From the cell containing the given text, extract its center point as [X, Y] coordinate. 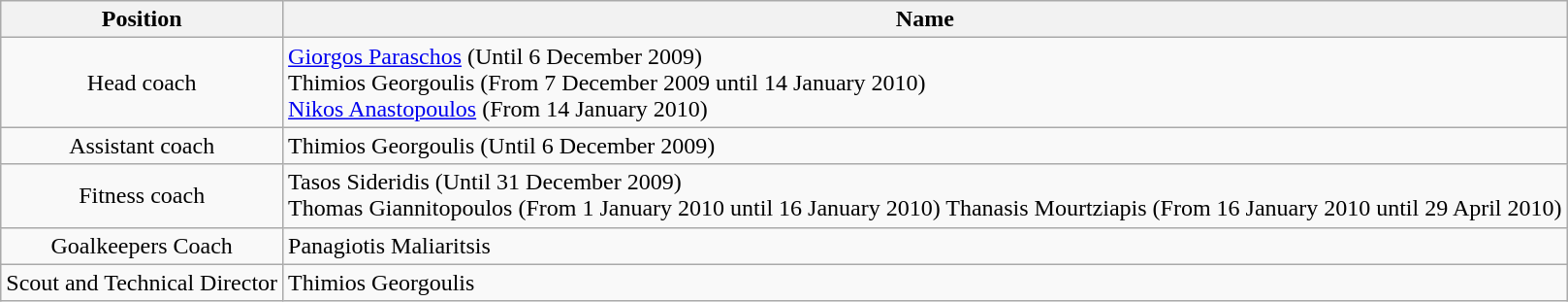
Thimios Georgoulis [925, 283]
Panagiotis Maliaritsis [925, 246]
Position [142, 19]
Assistant coach [142, 146]
Name [925, 19]
Scout and Technical Director [142, 283]
Thimios Georgoulis (Until 6 December 2009) [925, 146]
Fitness coach [142, 196]
Giorgos Paraschos (Until 6 December 2009)Thimios Georgoulis (From 7 December 2009 until 14 January 2010)Nikos Anastopoulos (From 14 January 2010) [925, 83]
Head coach [142, 83]
Goalkeepers Coach [142, 246]
